Search for the cell housing the specified text and yield its (X, Y) center coordinate. 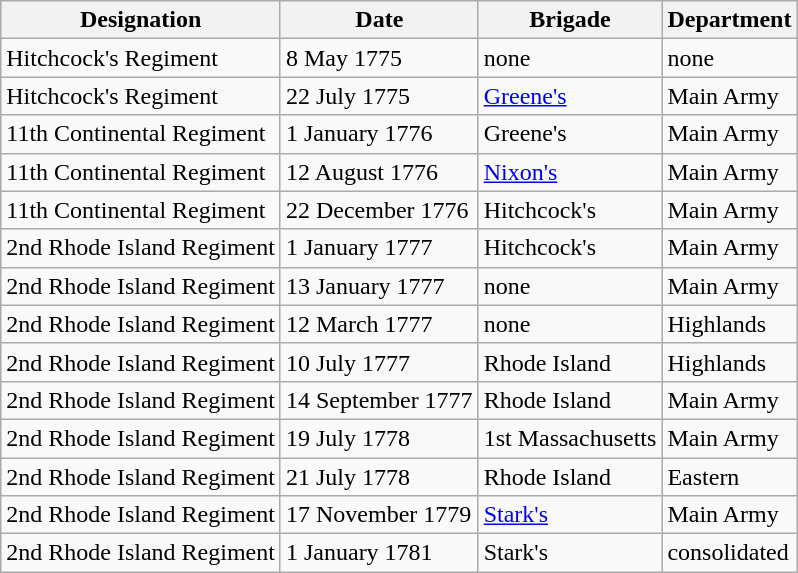
17 November 1779 (379, 515)
19 July 1778 (379, 438)
Department (730, 20)
1 January 1777 (379, 248)
14 September 1777 (379, 400)
8 May 1775 (379, 58)
1 January 1776 (379, 134)
Brigade (570, 20)
1st Massachusetts (570, 438)
Date (379, 20)
21 July 1778 (379, 477)
12 March 1777 (379, 324)
consolidated (730, 553)
10 July 1777 (379, 362)
Nixon's (570, 172)
Eastern (730, 477)
22 July 1775 (379, 96)
Designation (141, 20)
22 December 1776 (379, 210)
13 January 1777 (379, 286)
1 January 1781 (379, 553)
12 August 1776 (379, 172)
